Search for the cell housing the specified text and yield its (X, Y) center coordinate. 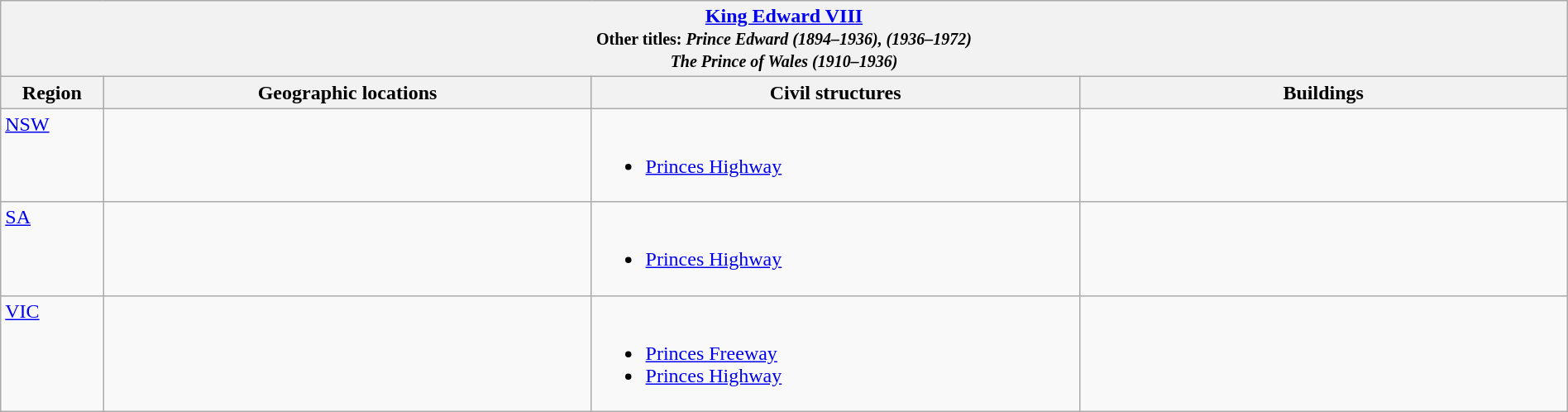
Region (52, 93)
NSW (52, 156)
King Edward VIIIOther titles: Prince Edward (1894–1936), (1936–1972)The Prince of Wales (1910–1936) (784, 39)
SA (52, 248)
Buildings (1323, 93)
Princes FreewayPrinces Highway (835, 353)
Civil structures (835, 93)
VIC (52, 353)
Geographic locations (347, 93)
